Search for the cell housing the specified text and yield its [X, Y] center coordinate. 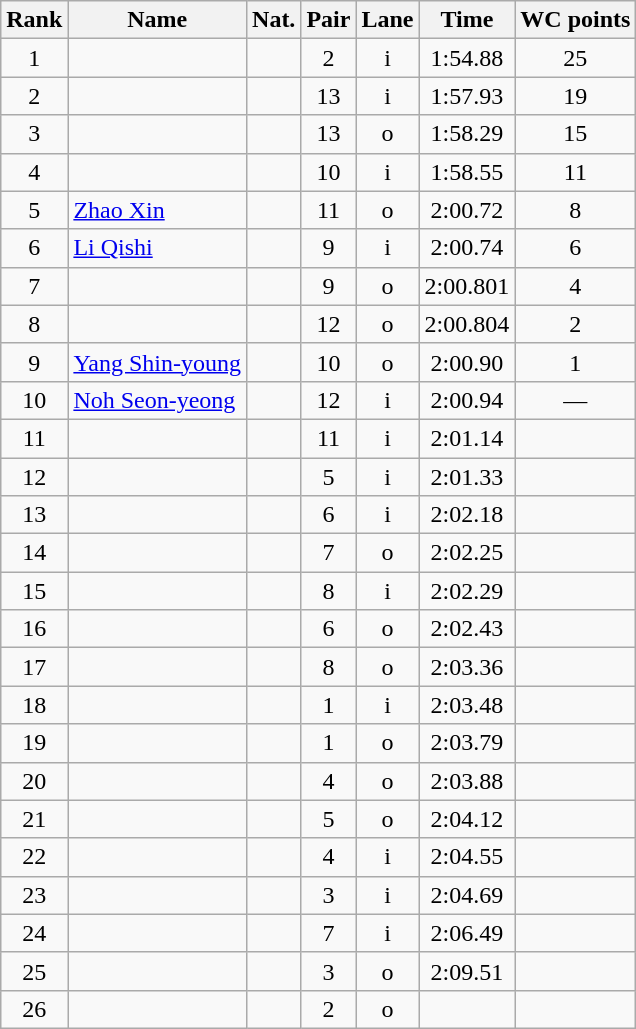
1:58.55 [467, 172]
2:03.48 [467, 705]
2:01.14 [467, 438]
— [576, 400]
14 [34, 553]
2:00.804 [467, 324]
2:00.801 [467, 286]
2:06.49 [467, 933]
2:02.43 [467, 629]
2:04.69 [467, 895]
16 [34, 629]
2:02.18 [467, 515]
Noh Seon-yeong [158, 400]
2:04.12 [467, 819]
Pair [328, 20]
1:58.29 [467, 134]
2:00.94 [467, 400]
22 [34, 857]
1:54.88 [467, 58]
24 [34, 933]
Yang Shin-young [158, 362]
Lane [388, 20]
21 [34, 819]
Rank [34, 20]
Zhao Xin [158, 210]
Name [158, 20]
WC points [576, 20]
20 [34, 781]
2:00.74 [467, 248]
Time [467, 20]
2:04.55 [467, 857]
Li Qishi [158, 248]
18 [34, 705]
2:03.36 [467, 667]
2:01.33 [467, 477]
2:02.25 [467, 553]
26 [34, 1009]
2:00.90 [467, 362]
2:03.88 [467, 781]
2:02.29 [467, 591]
23 [34, 895]
Nat. [274, 20]
2:09.51 [467, 971]
17 [34, 667]
2:03.79 [467, 743]
2:00.72 [467, 210]
1:57.93 [467, 96]
